Capture the cell that displays the provided text and extract its (x, y) central coordinate. 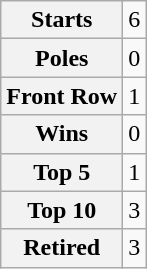
Poles (62, 58)
Front Row (62, 96)
Top 5 (62, 172)
Wins (62, 134)
Retired (62, 248)
Top 10 (62, 210)
6 (134, 20)
Starts (62, 20)
